Detect which cell encompasses the target text, then output its (X, Y) center coordinate. 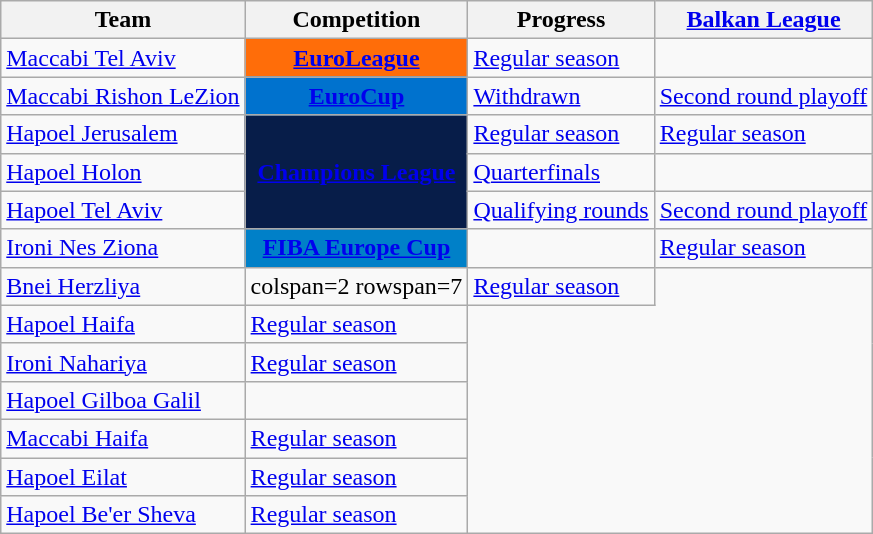
Balkan League (764, 20)
Hapoel Tel Aviv (123, 210)
Hapoel Holon (123, 172)
Maccabi Rishon LeZion (123, 96)
Hapoel Be'er Sheva (123, 515)
Hapoel Haifa (123, 324)
Team (123, 20)
Ironi Nes Ziona (123, 248)
Bnei Herzliya (123, 286)
Ironi Nahariya (123, 362)
Maccabi Tel Aviv (123, 58)
EuroLeague (356, 58)
Quarterfinals (561, 172)
Hapoel Jerusalem (123, 134)
FIBA Europe Cup (356, 248)
Withdrawn (561, 96)
Maccabi Haifa (123, 438)
Qualifying rounds (561, 210)
Champions League (356, 172)
Competition (356, 20)
colspan=2 rowspan=7 (356, 286)
Hapoel Gilboa Galil (123, 400)
Hapoel Eilat (123, 477)
Progress (561, 20)
EuroCup (356, 96)
